Identify which cell holds the provided text, then report its (x, y) central coordinate. 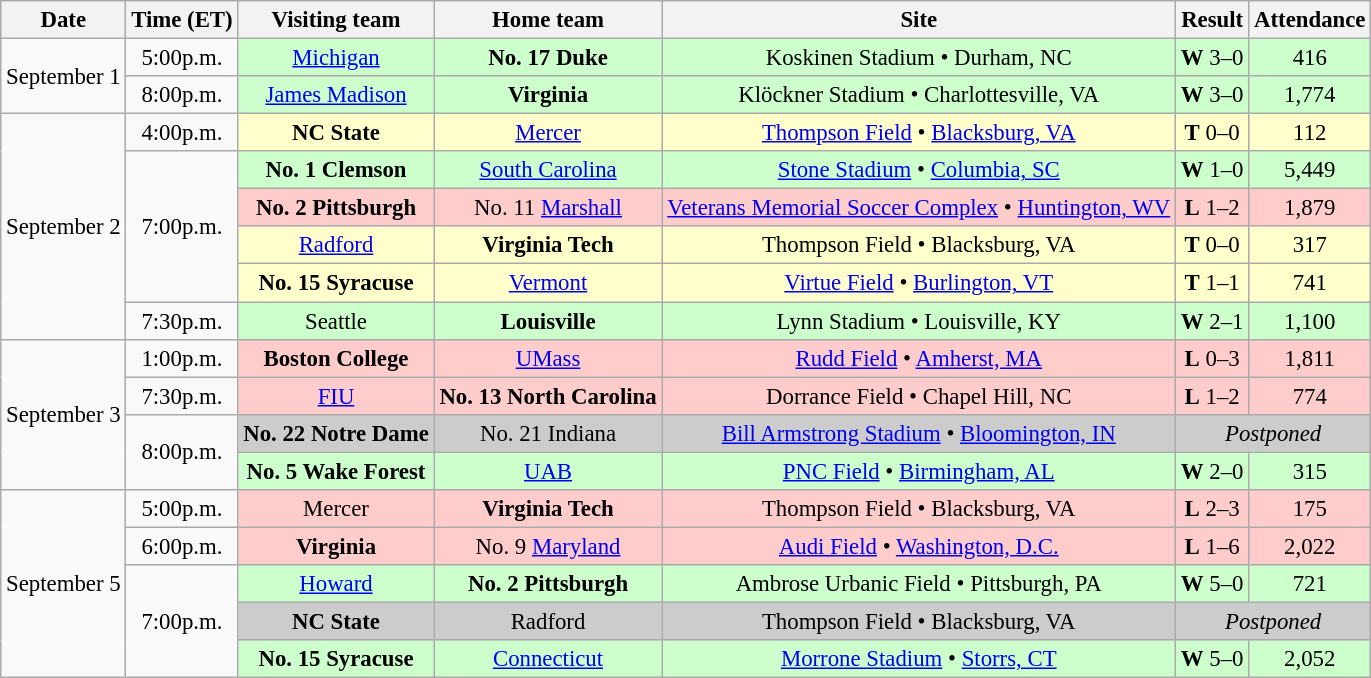
Audi Field • Washington, D.C. (919, 546)
416 (1310, 58)
Time (ET) (182, 20)
South Carolina (548, 170)
Connecticut (548, 659)
L 2–3 (1212, 509)
L 0–3 (1212, 358)
No. 1 Clemson (336, 170)
Louisville (548, 321)
No. 11 Marshall (548, 208)
UAB (548, 471)
Morrone Stadium • Storrs, CT (919, 659)
Seattle (336, 321)
741 (1310, 283)
September 2 (64, 227)
Boston College (336, 358)
Klöckner Stadium • Charlottesville, VA (919, 95)
1,879 (1310, 208)
Bill Armstrong Stadium • Bloomington, IN (919, 433)
Koskinen Stadium • Durham, NC (919, 58)
James Madison (336, 95)
175 (1310, 509)
September 3 (64, 414)
Attendance (1310, 20)
2,022 (1310, 546)
September 1 (64, 76)
Date (64, 20)
W 1–0 (1212, 170)
1:00p.m. (182, 358)
Site (919, 20)
Rudd Field • Amherst, MA (919, 358)
T 1–1 (1212, 283)
No. 13 North Carolina (548, 396)
1,100 (1310, 321)
Dorrance Field • Chapel Hill, NC (919, 396)
774 (1310, 396)
Michigan (336, 58)
September 5 (64, 584)
W 2–1 (1212, 321)
Home team (548, 20)
No. 5 Wake Forest (336, 471)
Ambrose Urbanic Field • Pittsburgh, PA (919, 584)
4:00p.m. (182, 133)
112 (1310, 133)
PNC Field • Birmingham, AL (919, 471)
Veterans Memorial Soccer Complex • Huntington, WV (919, 208)
Vermont (548, 283)
FIU (336, 396)
Lynn Stadium • Louisville, KY (919, 321)
No. 17 Duke (548, 58)
317 (1310, 245)
721 (1310, 584)
Stone Stadium • Columbia, SC (919, 170)
L 1–6 (1212, 546)
1,774 (1310, 95)
Virtue Field • Burlington, VT (919, 283)
W 2–0 (1212, 471)
1,811 (1310, 358)
5,449 (1310, 170)
Result (1212, 20)
Howard (336, 584)
No. 9 Maryland (548, 546)
No. 21 Indiana (548, 433)
2,052 (1310, 659)
6:00p.m. (182, 546)
315 (1310, 471)
UMass (548, 358)
Visiting team (336, 20)
No. 22 Notre Dame (336, 433)
